Capture the cell that displays the provided text and extract its [X, Y] central coordinate. 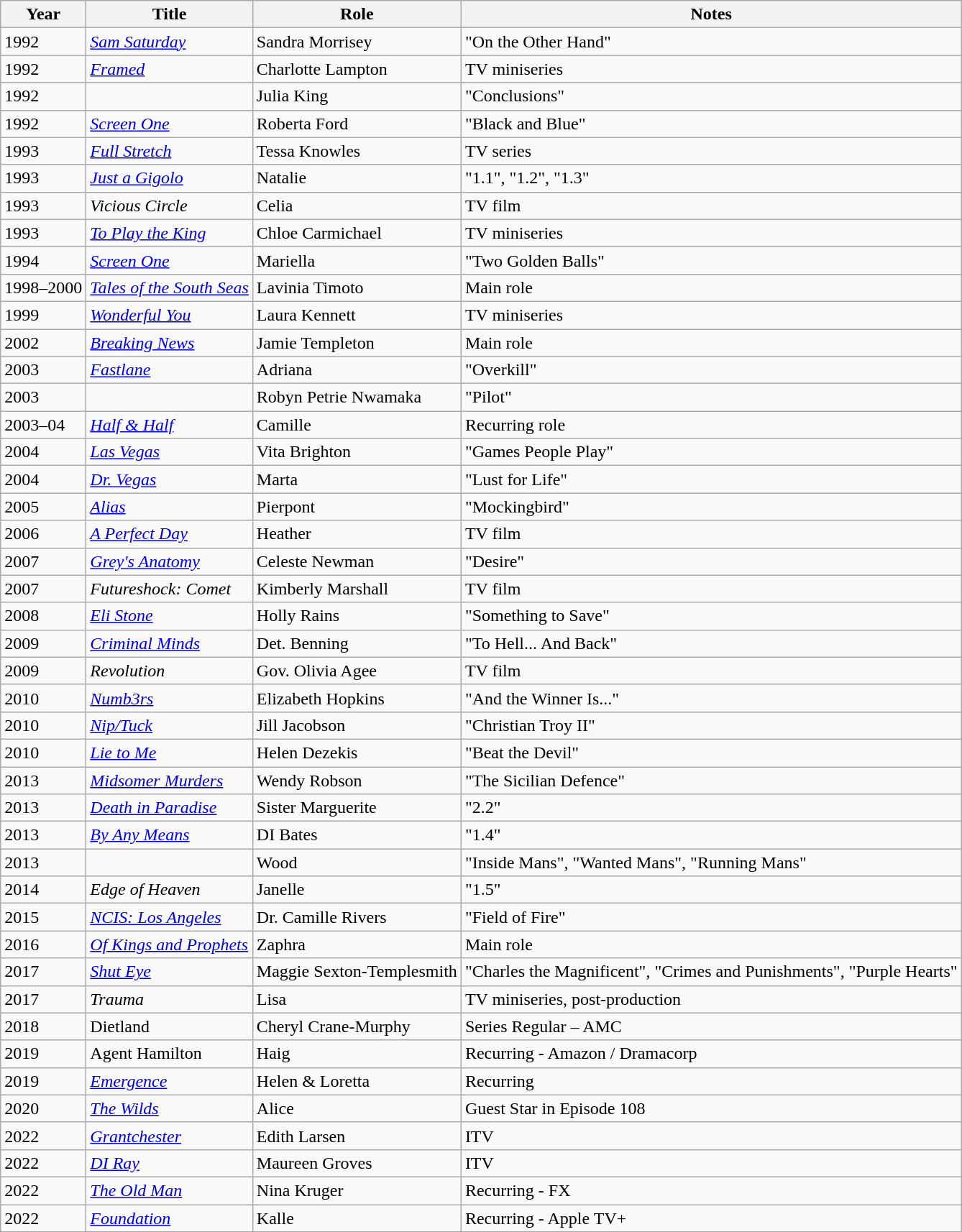
"Conclusions" [711, 96]
2014 [43, 890]
Framed [170, 69]
"Lust for Life" [711, 479]
Jamie Templeton [357, 343]
Tales of the South Seas [170, 288]
Las Vegas [170, 452]
Dietland [170, 1026]
1999 [43, 315]
Just a Gigolo [170, 178]
TV miniseries, post-production [711, 999]
Emergence [170, 1081]
Guest Star in Episode 108 [711, 1108]
Julia King [357, 96]
Year [43, 14]
The Old Man [170, 1190]
Helen Dezekis [357, 753]
2002 [43, 343]
Det. Benning [357, 643]
Of Kings and Prophets [170, 944]
DI Ray [170, 1163]
Wood [357, 863]
Cheryl Crane-Murphy [357, 1026]
Recurring - Apple TV+ [711, 1218]
Zaphra [357, 944]
Vita Brighton [357, 452]
"Charles the Magnificent", "Crimes and Punishments", "Purple Hearts" [711, 972]
"1.5" [711, 890]
Alice [357, 1108]
Half & Half [170, 425]
Grey's Anatomy [170, 561]
Maggie Sexton-Templesmith [357, 972]
"Something to Save" [711, 616]
Trauma [170, 999]
Elizabeth Hopkins [357, 698]
Series Regular – AMC [711, 1026]
Recurring - Amazon / Dramacorp [711, 1054]
Marta [357, 479]
Title [170, 14]
Lie to Me [170, 753]
Lisa [357, 999]
1994 [43, 260]
Kalle [357, 1218]
Breaking News [170, 343]
NCIS: Los Angeles [170, 917]
Nip/Tuck [170, 725]
Celeste Newman [357, 561]
By Any Means [170, 835]
"Desire" [711, 561]
"Field of Fire" [711, 917]
Dr. Vegas [170, 479]
"Inside Mans", "Wanted Mans", "Running Mans" [711, 863]
Recurring - FX [711, 1190]
"On the Other Hand" [711, 42]
Roberta Ford [357, 124]
Jill Jacobson [357, 725]
Dr. Camille Rivers [357, 917]
Adriana [357, 370]
DI Bates [357, 835]
"Two Golden Balls" [711, 260]
Haig [357, 1054]
Natalie [357, 178]
Maureen Groves [357, 1163]
"Overkill" [711, 370]
Camille [357, 425]
"Beat the Devil" [711, 753]
Fastlane [170, 370]
Heather [357, 534]
Shut Eye [170, 972]
Foundation [170, 1218]
2018 [43, 1026]
Chloe Carmichael [357, 233]
"Mockingbird" [711, 507]
Agent Hamilton [170, 1054]
Sandra Morrisey [357, 42]
Helen & Loretta [357, 1081]
2005 [43, 507]
Full Stretch [170, 151]
TV series [711, 151]
Recurring role [711, 425]
Vicious Circle [170, 206]
Midsomer Murders [170, 780]
Criminal Minds [170, 643]
Edge of Heaven [170, 890]
Futureshock: Comet [170, 589]
Robyn Petrie Nwamaka [357, 397]
2016 [43, 944]
Notes [711, 14]
Alias [170, 507]
Tessa Knowles [357, 151]
Role [357, 14]
"Games People Play" [711, 452]
Lavinia Timoto [357, 288]
Recurring [711, 1081]
Charlotte Lampton [357, 69]
A Perfect Day [170, 534]
Sister Marguerite [357, 808]
"Christian Troy II" [711, 725]
Grantchester [170, 1136]
"And the Winner Is..." [711, 698]
Numb3rs [170, 698]
"2.2" [711, 808]
"The Sicilian Defence" [711, 780]
Janelle [357, 890]
Kimberly Marshall [357, 589]
2015 [43, 917]
Holly Rains [357, 616]
2020 [43, 1108]
The Wilds [170, 1108]
Nina Kruger [357, 1190]
"Pilot" [711, 397]
2006 [43, 534]
2008 [43, 616]
"Black and Blue" [711, 124]
"1.1", "1.2", "1.3" [711, 178]
Sam Saturday [170, 42]
Wendy Robson [357, 780]
1998–2000 [43, 288]
Death in Paradise [170, 808]
Gov. Olivia Agee [357, 671]
"To Hell... And Back" [711, 643]
Pierpont [357, 507]
Eli Stone [170, 616]
Edith Larsen [357, 1136]
Revolution [170, 671]
Celia [357, 206]
Laura Kennett [357, 315]
To Play the King [170, 233]
"1.4" [711, 835]
Mariella [357, 260]
2003–04 [43, 425]
Wonderful You [170, 315]
